Locate the cell with the specified text and output its (X, Y) center coordinate. 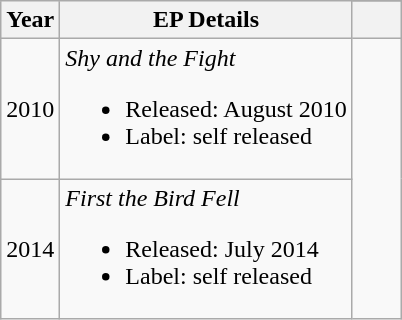
Year (30, 20)
2014 (30, 249)
2010 (30, 109)
First the Bird FellReleased: July 2014Label: self released (206, 249)
EP Details (206, 20)
Shy and the FightReleased: August 2010Label: self released (206, 109)
